Pinpoint the cell where the given text exists, returning its [X, Y] midpoint coordinate. 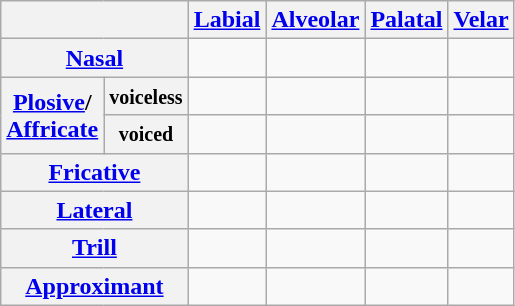
Velar [481, 20]
Fricative [94, 172]
Alveolar [316, 20]
Labial [227, 20]
Lateral [94, 210]
voiceless [146, 96]
Plosive/Affricate [52, 115]
Palatal [406, 20]
Nasal [94, 58]
Trill [94, 248]
Approximant [94, 286]
voiced [146, 134]
